Locate the cell with the specified text and output its (X, Y) center coordinate. 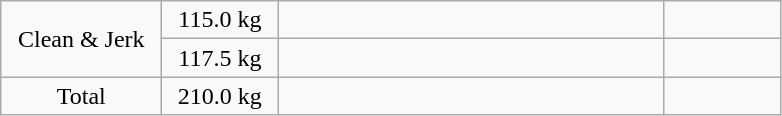
210.0 kg (220, 96)
117.5 kg (220, 58)
Total (82, 96)
Clean & Jerk (82, 39)
115.0 kg (220, 20)
